Return the (X, Y) coordinate for the center point of the cell that contains the specified text.  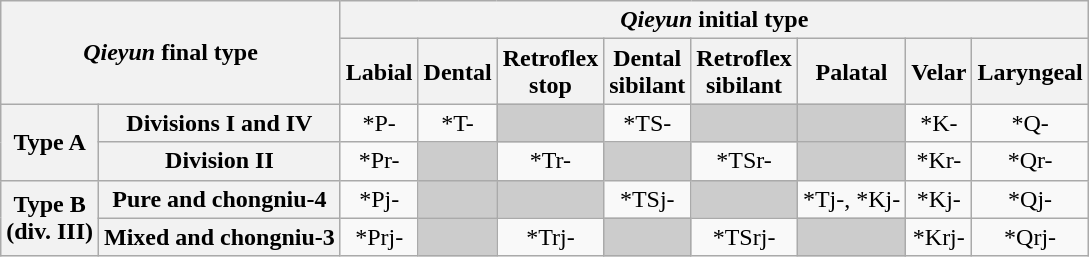
*Prj- (379, 237)
*TSj- (648, 199)
*P- (379, 123)
Divisions I and IV (220, 123)
*Pr- (379, 161)
Qieyun final type (171, 52)
*Trj- (550, 237)
*T- (458, 123)
Pure and chongniu-4 (220, 199)
Labial (379, 72)
Laryngeal (1030, 72)
Type B(div. III) (50, 218)
Type A (50, 142)
Velar (939, 72)
*TS- (648, 123)
*Krj- (939, 237)
*Kr- (939, 161)
*K- (939, 123)
*Pj- (379, 199)
Retroflexsibilant (744, 72)
Division II (220, 161)
*Qr- (1030, 161)
Dentalsibilant (648, 72)
*Qj- (1030, 199)
*TSrj- (744, 237)
*TSr- (744, 161)
Dental (458, 72)
*Qrj- (1030, 237)
Qieyun initial type (714, 20)
Retroflexstop (550, 72)
*Q- (1030, 123)
Mixed and chongniu-3 (220, 237)
*Kj- (939, 199)
*Tr- (550, 161)
Palatal (851, 72)
*Tj-, *Kj- (851, 199)
